From the cell containing the given text, extract its center point as [X, Y] coordinate. 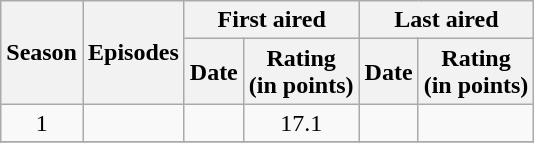
Last aired [446, 20]
17.1 [301, 123]
Season [42, 52]
Episodes [133, 52]
1 [42, 123]
First aired [272, 20]
